Scan for the cell matching the given text and deliver its (x, y) coordinate at center. 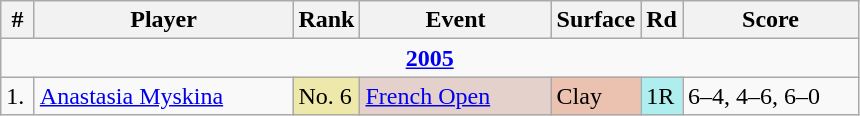
Score (770, 20)
1. (18, 96)
No. 6 (326, 96)
# (18, 20)
Player (164, 20)
1R (662, 96)
French Open (456, 96)
2005 (430, 58)
Clay (596, 96)
Surface (596, 20)
6–4, 4–6, 6–0 (770, 96)
Anastasia Myskina (164, 96)
Rd (662, 20)
Event (456, 20)
Rank (326, 20)
